Provide the [X, Y] coordinate of the cell's center where the given text is located.  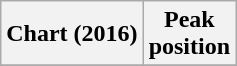
Chart (2016) [72, 34]
Peak position [189, 34]
